Return the [x, y] coordinate for the center point of the cell that contains the specified text.  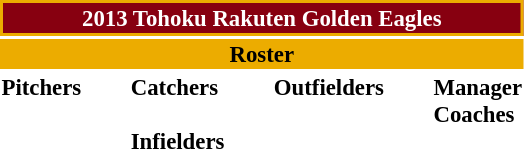
Roster [262, 54]
2013 Tohoku Rakuten Golden Eagles [262, 18]
